Find where the given text appears and provide that cell's center as [X, Y] coordinate. 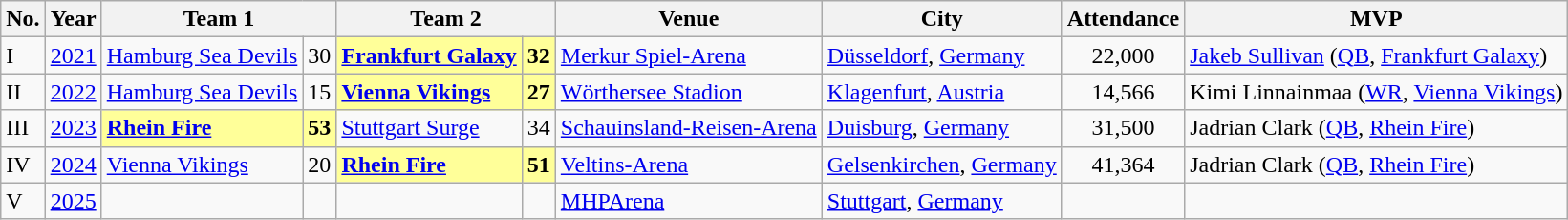
Venue [688, 19]
2024 [73, 165]
MVP [1376, 19]
III [23, 128]
32 [539, 55]
Wörthersee Stadion [688, 92]
I [23, 55]
Merkur Spiel-Arena [688, 55]
Klagenfurt, Austria [942, 92]
Düsseldorf, Germany [942, 55]
51 [539, 165]
30 [319, 55]
Team 2 [445, 19]
2022 [73, 92]
IV [23, 165]
53 [319, 128]
Gelsenkirchen, Germany [942, 165]
Jakeb Sullivan (QB, Frankfurt Galaxy) [1376, 55]
14,566 [1123, 92]
II [23, 92]
22,000 [1123, 55]
Kimi Linnainmaa (WR, Vienna Vikings) [1376, 92]
Attendance [1123, 19]
2023 [73, 128]
Year [73, 19]
No. [23, 19]
City [942, 19]
Veltins-Arena [688, 165]
Stuttgart, Germany [942, 201]
34 [539, 128]
2021 [73, 55]
Duisburg, Germany [942, 128]
Stuttgart Surge [429, 128]
20 [319, 165]
2025 [73, 201]
Schauinsland-Reisen-Arena [688, 128]
MHPArena [688, 201]
V [23, 201]
Frankfurt Galaxy [429, 55]
27 [539, 92]
41,364 [1123, 165]
15 [319, 92]
31,500 [1123, 128]
Team 1 [219, 19]
